Extract the [X, Y] coordinate from the center of the cell holding the provided text.  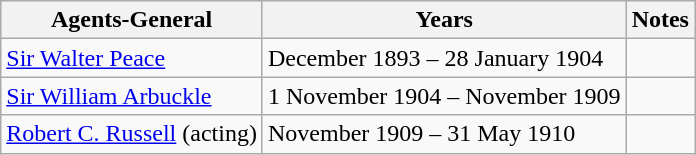
December 1893 – 28 January 1904 [444, 58]
Notes [660, 20]
Sir William Arbuckle [132, 96]
November 1909 – 31 May 1910 [444, 134]
Years [444, 20]
Sir Walter Peace [132, 58]
Agents-General [132, 20]
1 November 1904 – November 1909 [444, 96]
Robert C. Russell (acting) [132, 134]
